For the text-containing cell, return its midpoint in (X, Y) coordinate format. 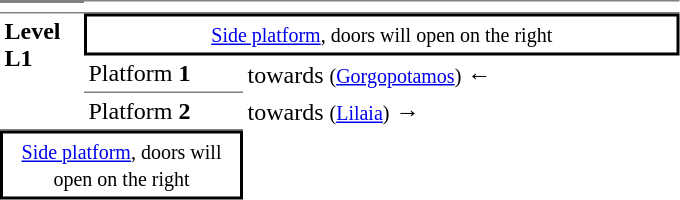
Platform 1 (164, 75)
LevelL1 (42, 72)
towards (Gorgopotamos) ← (461, 75)
towards (Lilaia) → (461, 112)
Platform 2 (164, 112)
